Extract the (X, Y) coordinate from the center of the cell holding the provided text.  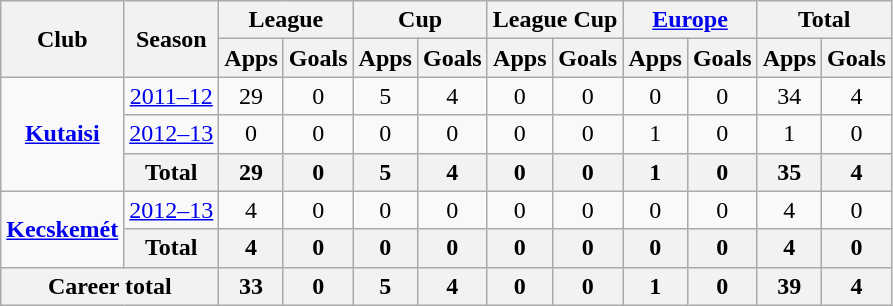
Career total (110, 286)
League (286, 20)
League Cup (555, 20)
34 (789, 96)
39 (789, 286)
Kecskemét (62, 229)
Club (62, 39)
2011–12 (172, 96)
Europe (690, 20)
33 (251, 286)
35 (789, 172)
Kutaisi (62, 134)
Season (172, 39)
Cup (420, 20)
